Output the [X, Y] coordinate of the center of the cell containing the given text.  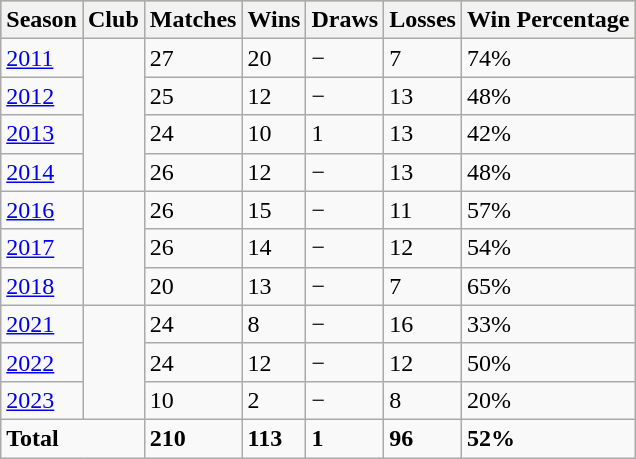
2016 [42, 210]
15 [274, 210]
2021 [42, 324]
2 [274, 400]
25 [193, 96]
Season [42, 20]
2011 [42, 58]
2012 [42, 96]
20% [548, 400]
11 [423, 210]
Total [73, 438]
33% [548, 324]
Wins [274, 20]
113 [274, 438]
50% [548, 362]
Matches [193, 20]
57% [548, 210]
Win Percentage [548, 20]
Draws [345, 20]
2017 [42, 248]
96 [423, 438]
14 [274, 248]
2023 [42, 400]
65% [548, 286]
2022 [42, 362]
16 [423, 324]
210 [193, 438]
Losses [423, 20]
54% [548, 248]
42% [548, 134]
Club [113, 20]
27 [193, 58]
52% [548, 438]
2013 [42, 134]
74% [548, 58]
2018 [42, 286]
2014 [42, 172]
